Identify which cell holds the provided text, then report its [x, y] central coordinate. 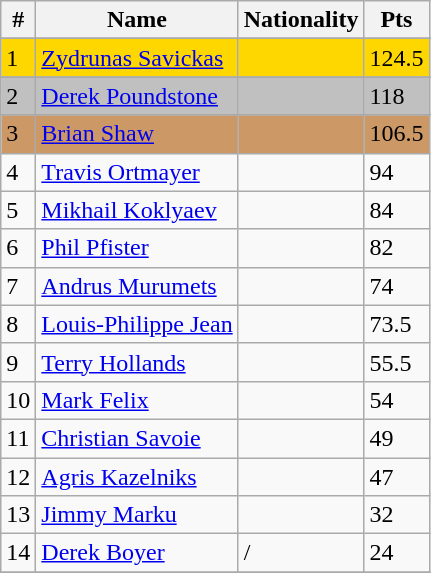
54 [396, 400]
82 [396, 248]
124.5 [396, 58]
8 [18, 324]
Christian Savoie [137, 438]
106.5 [396, 134]
Zydrunas Savickas [137, 58]
74 [396, 286]
Derek Poundstone [137, 96]
Terry Hollands [137, 362]
2 [18, 96]
Andrus Murumets [137, 286]
Mark Felix [137, 400]
Agris Kazelniks [137, 477]
Brian Shaw [137, 134]
118 [396, 96]
13 [18, 515]
Pts [396, 20]
Name [137, 20]
11 [18, 438]
Jimmy Marku [137, 515]
7 [18, 286]
9 [18, 362]
94 [396, 172]
55.5 [396, 362]
6 [18, 248]
5 [18, 210]
32 [396, 515]
Nationality [301, 20]
73.5 [396, 324]
49 [396, 438]
14 [18, 553]
47 [396, 477]
1 [18, 58]
# [18, 20]
Louis-Philippe Jean [137, 324]
Mikhail Koklyaev [137, 210]
/ [301, 553]
Phil Pfister [137, 248]
3 [18, 134]
4 [18, 172]
24 [396, 553]
84 [396, 210]
Derek Boyer [137, 553]
Travis Ortmayer [137, 172]
10 [18, 400]
12 [18, 477]
